Return the [X, Y] coordinate for the center point of the cell that contains the specified text.  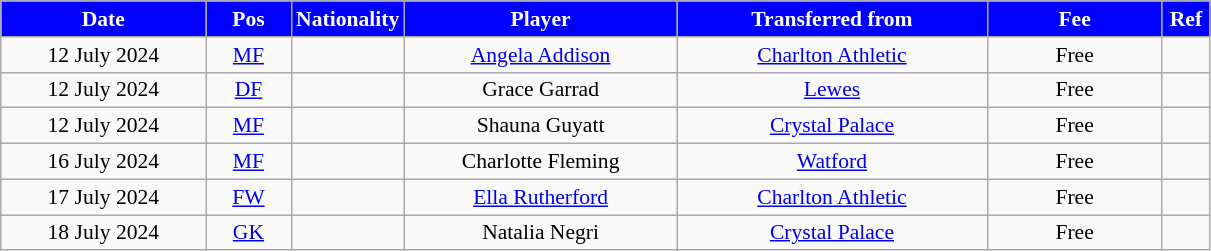
Lewes [832, 90]
FW [248, 197]
Charlotte Fleming [540, 162]
GK [248, 233]
Transferred from [832, 19]
Nationality [348, 19]
Ella Rutherford [540, 197]
Grace Garrad [540, 90]
Player [540, 19]
Date [104, 19]
18 July 2024 [104, 233]
16 July 2024 [104, 162]
Fee [1074, 19]
17 July 2024 [104, 197]
Watford [832, 162]
Natalia Negri [540, 233]
DF [248, 90]
Angela Addison [540, 55]
Shauna Guyatt [540, 126]
Pos [248, 19]
Ref [1186, 19]
